Extract the (x, y) coordinate from the center of the cell holding the provided text.  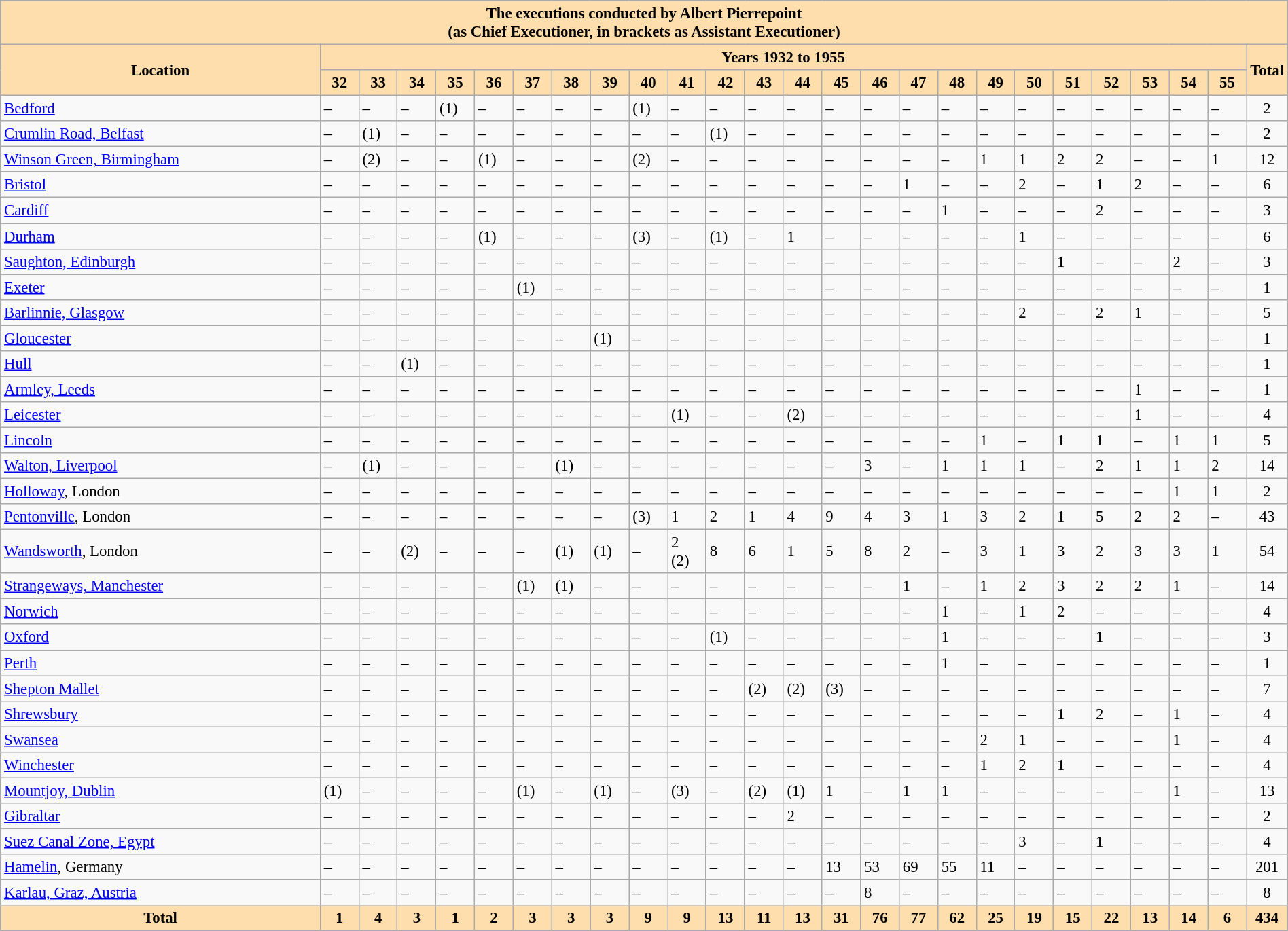
37 (533, 83)
31 (841, 918)
Mountjoy, Dublin (160, 790)
Swansea (160, 740)
Pentonville, London (160, 517)
Shepton Mallet (160, 689)
41 (687, 83)
Winchester (160, 765)
Walton, Liverpool (160, 466)
47 (918, 83)
Karlau, Graz, Austria (160, 893)
25 (996, 918)
Years 1932 to 1955 (783, 58)
Holloway, London (160, 492)
Norwich (160, 612)
12 (1267, 160)
Leicester (160, 415)
434 (1267, 918)
Strangeways, Manchester (160, 586)
45 (841, 83)
44 (803, 83)
Bristol (160, 185)
15 (1073, 918)
38 (571, 83)
The executions conducted by Albert Pierrepoint (as Chief Executioner, in brackets as Assistant Executioner) (644, 23)
46 (880, 83)
76 (880, 918)
Saughton, Edinburgh (160, 261)
32 (340, 83)
62 (956, 918)
51 (1073, 83)
Gloucester (160, 338)
Winson Green, Birmingham (160, 160)
48 (956, 83)
34 (417, 83)
Armley, Leeds (160, 389)
36 (495, 83)
40 (648, 83)
49 (996, 83)
Exeter (160, 287)
201 (1267, 867)
Crumlin Road, Belfast (160, 134)
Wandsworth, London (160, 551)
Barlinnie, Glasgow (160, 312)
2 (2) (687, 551)
Hull (160, 364)
22 (1111, 918)
50 (1034, 83)
Perth (160, 663)
Durham (160, 236)
Bedford (160, 109)
52 (1111, 83)
39 (610, 83)
Oxford (160, 638)
19 (1034, 918)
42 (726, 83)
Cardiff (160, 211)
Lincoln (160, 440)
Location (160, 71)
Shrewsbury (160, 714)
Hamelin, Germany (160, 867)
33 (378, 83)
35 (455, 83)
77 (918, 918)
Gibraltar (160, 816)
Suez Canal Zone, Egypt (160, 841)
69 (918, 867)
7 (1267, 689)
